Scan for the cell matching the given text and deliver its [x, y] coordinate at center. 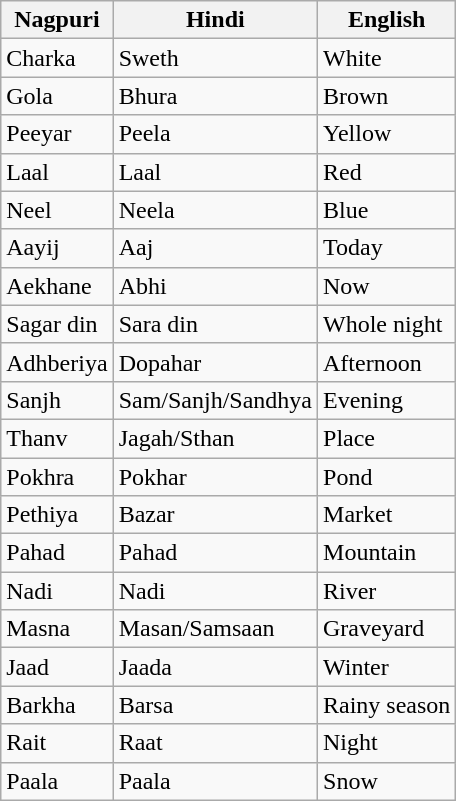
Peela [215, 134]
Abhi [215, 286]
Sweth [215, 58]
Hindi [215, 20]
Today [387, 248]
Evening [387, 400]
Red [387, 172]
Jaad [57, 667]
Sara din [215, 324]
Pokhra [57, 477]
Rait [57, 743]
Place [387, 438]
River [387, 591]
English [387, 20]
Winter [387, 667]
Sanjh [57, 400]
Charka [57, 58]
Aayij [57, 248]
Barkha [57, 705]
Blue [387, 210]
Peeyar [57, 134]
Whole night [387, 324]
Dopahar [215, 362]
Market [387, 515]
Gola [57, 96]
Raat [215, 743]
Pethiya [57, 515]
Pokhar [215, 477]
Aaj [215, 248]
Sagar din [57, 324]
Night [387, 743]
Adhberiya [57, 362]
Snow [387, 781]
Mountain [387, 553]
Now [387, 286]
Jagah/Sthan [215, 438]
Neel [57, 210]
Brown [387, 96]
Pond [387, 477]
Masan/Samsaan [215, 629]
Masna [57, 629]
Thanv [57, 438]
Neela [215, 210]
Jaada [215, 667]
Bhura [215, 96]
Sam/Sanjh/Sandhya [215, 400]
Bazar [215, 515]
Barsa [215, 705]
Nagpuri [57, 20]
White [387, 58]
Graveyard [387, 629]
Afternoon [387, 362]
Aekhane [57, 286]
Rainy season [387, 705]
Yellow [387, 134]
